Pinpoint the cell where the given text exists, returning its [X, Y] midpoint coordinate. 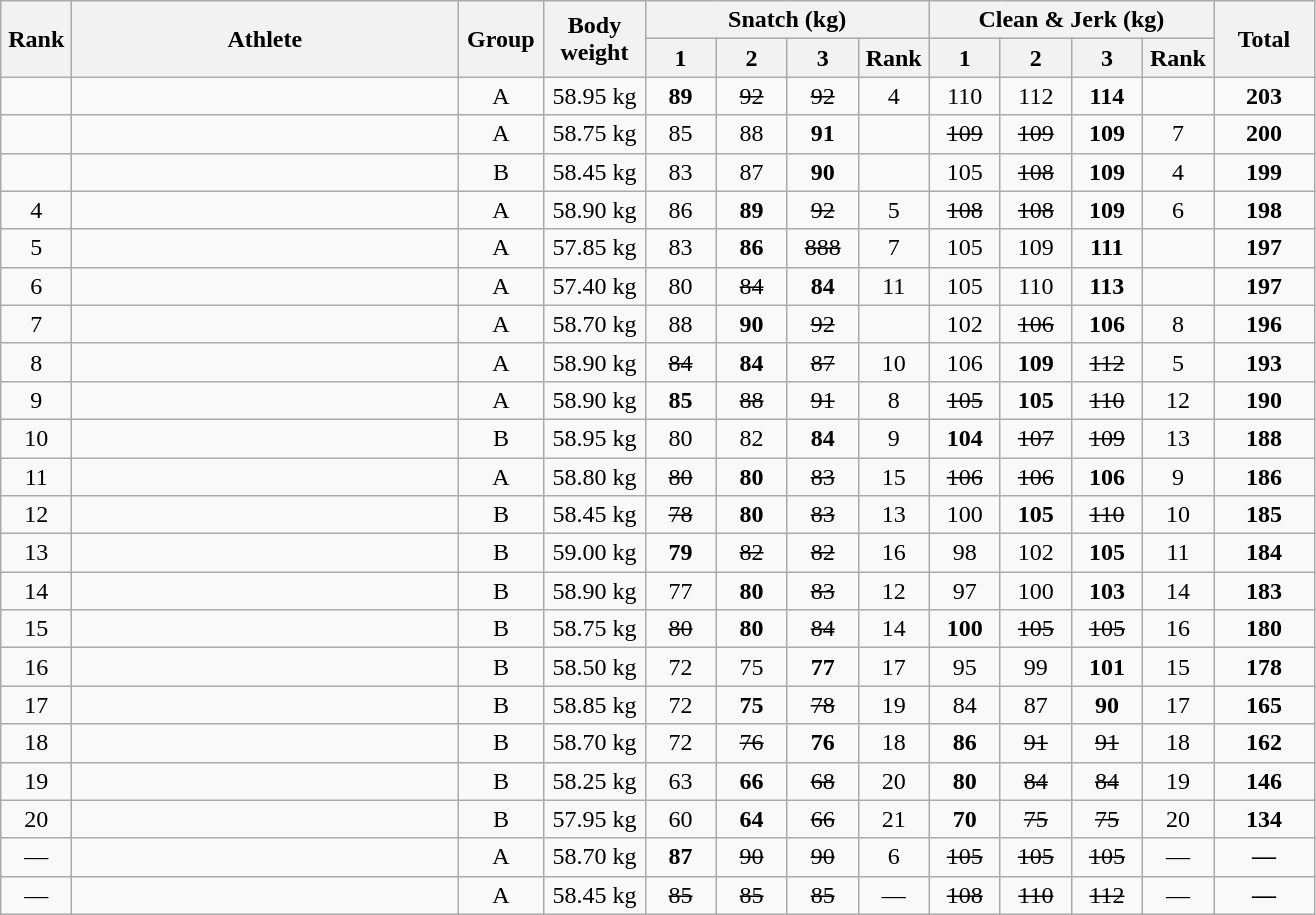
58.50 kg [594, 667]
111 [1106, 248]
101 [1106, 667]
58.25 kg [594, 781]
134 [1264, 819]
57.85 kg [594, 248]
178 [1264, 667]
57.95 kg [594, 819]
203 [1264, 96]
59.00 kg [594, 553]
198 [1264, 210]
Snatch (kg) [787, 20]
60 [680, 819]
186 [1264, 477]
183 [1264, 591]
185 [1264, 515]
Clean & Jerk (kg) [1071, 20]
Total [1264, 39]
114 [1106, 96]
21 [894, 819]
58.80 kg [594, 477]
103 [1106, 591]
888 [822, 248]
64 [752, 819]
Athlete [265, 39]
200 [1264, 134]
79 [680, 553]
107 [1036, 438]
57.40 kg [594, 286]
162 [1264, 743]
184 [1264, 553]
146 [1264, 781]
196 [1264, 324]
199 [1264, 172]
113 [1106, 286]
63 [680, 781]
Group [501, 39]
70 [964, 819]
Body weight [594, 39]
95 [964, 667]
190 [1264, 400]
97 [964, 591]
165 [1264, 705]
99 [1036, 667]
68 [822, 781]
98 [964, 553]
188 [1264, 438]
58.85 kg [594, 705]
193 [1264, 362]
104 [964, 438]
180 [1264, 629]
